Extract the [X, Y] coordinate from the center of the cell holding the provided text.  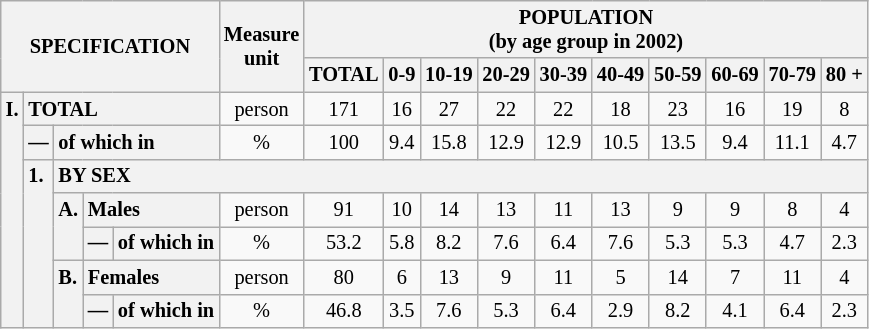
0-9 [402, 75]
20-29 [506, 75]
BY SEX [461, 176]
80 [344, 277]
10-19 [448, 75]
2.9 [620, 311]
15.8 [448, 142]
I. [12, 210]
13.5 [678, 142]
5.8 [402, 243]
18 [620, 109]
Males [151, 210]
7 [734, 277]
91 [344, 210]
POPULATION (by age group in 2002) [586, 29]
6 [402, 277]
4.1 [734, 311]
46.8 [344, 311]
27 [448, 109]
100 [344, 142]
30-39 [564, 75]
11.1 [792, 142]
5 [620, 277]
19 [792, 109]
53.2 [344, 243]
40-49 [620, 75]
B. [68, 294]
60-69 [734, 75]
80 + [844, 75]
23 [678, 109]
10.5 [620, 142]
50-59 [678, 75]
171 [344, 109]
Measure unit [262, 46]
70-79 [792, 75]
A. [68, 226]
3.5 [402, 311]
1. [38, 243]
SPECIFICATION [110, 46]
Females [151, 277]
10 [402, 210]
